For the text-containing cell, return its midpoint in [x, y] coordinate format. 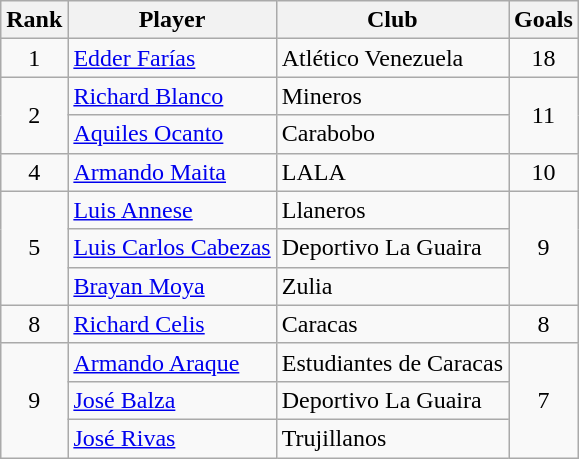
Rank [34, 20]
Caracas [392, 324]
Mineros [392, 96]
LALA [392, 172]
18 [544, 58]
Zulia [392, 286]
Carabobo [392, 134]
Armando Araque [172, 362]
7 [544, 400]
Brayan Moya [172, 286]
11 [544, 115]
Richard Blanco [172, 96]
Luis Annese [172, 210]
José Balza [172, 400]
Estudiantes de Caracas [392, 362]
Club [392, 20]
Goals [544, 20]
5 [34, 248]
Llaneros [392, 210]
Luis Carlos Cabezas [172, 248]
Player [172, 20]
4 [34, 172]
Armando Maita [172, 172]
Aquiles Ocanto [172, 134]
2 [34, 115]
José Rivas [172, 438]
Atlético Venezuela [392, 58]
10 [544, 172]
1 [34, 58]
Richard Celis [172, 324]
Trujillanos [392, 438]
Edder Farías [172, 58]
